Find where the given text appears and provide that cell's center as [x, y] coordinate. 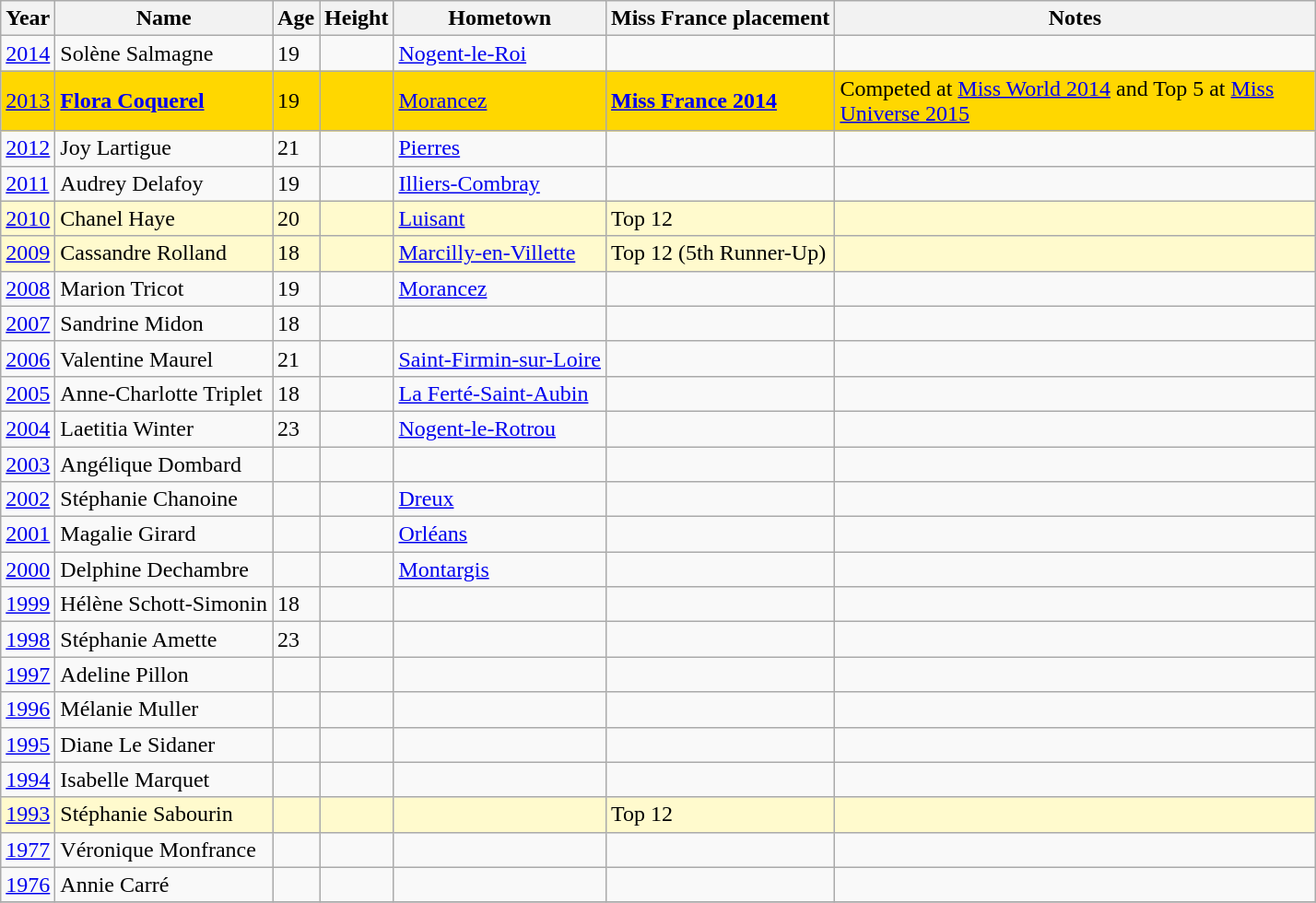
Anne-Charlotte Triplet [164, 393]
Top 12 (5th Runner-Up) [721, 253]
2012 [28, 148]
Véronique Monfrance [164, 850]
Year [28, 18]
Joy Lartigue [164, 148]
2007 [28, 323]
Illiers-Combray [499, 183]
Hélène Schott-Simonin [164, 604]
1996 [28, 709]
2005 [28, 393]
Nogent-le-Rotrou [499, 428]
2006 [28, 358]
Stéphanie Chanoine [164, 499]
La Ferté-Saint-Aubin [499, 393]
Dreux [499, 499]
2011 [28, 183]
Laetitia Winter [164, 428]
Competed at Miss World 2014 and Top 5 at Miss Universe 2015 [1075, 101]
Chanel Haye [164, 218]
Stéphanie Sabourin [164, 815]
2010 [28, 218]
Adeline Pillon [164, 674]
2000 [28, 569]
Nogent-le-Roi [499, 53]
Hometown [499, 18]
2004 [28, 428]
Marcilly-en-Villette [499, 253]
Miss France placement [721, 18]
Name [164, 18]
2014 [28, 53]
1997 [28, 674]
Cassandre Rolland [164, 253]
Valentine Maurel [164, 358]
Solène Salmagne [164, 53]
Notes [1075, 18]
Montargis [499, 569]
Mélanie Muller [164, 709]
Miss France 2014 [721, 101]
2008 [28, 288]
Annie Carré [164, 885]
Saint-Firmin-sur-Loire [499, 358]
Magalie Girard [164, 534]
Stéphanie Amette [164, 639]
Isabelle Marquet [164, 780]
1976 [28, 885]
2002 [28, 499]
1999 [28, 604]
Angélique Dombard [164, 463]
2009 [28, 253]
1995 [28, 745]
Pierres [499, 148]
Diane Le Sidaner [164, 745]
Sandrine Midon [164, 323]
Audrey Delafoy [164, 183]
1993 [28, 815]
2001 [28, 534]
1998 [28, 639]
Height [357, 18]
Orléans [499, 534]
1977 [28, 850]
Age [297, 18]
Flora Coquerel [164, 101]
Marion Tricot [164, 288]
2013 [28, 101]
1994 [28, 780]
Delphine Dechambre [164, 569]
Luisant [499, 218]
2003 [28, 463]
20 [297, 218]
